Output the (X, Y) coordinate of the center of the cell containing the given text.  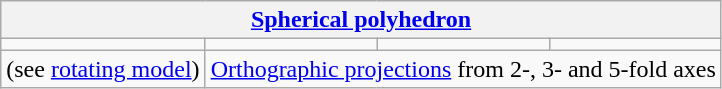
(see rotating model) (103, 69)
Spherical polyhedron (362, 20)
Orthographic projections from 2-, 3- and 5-fold axes (463, 69)
